Output the [x, y] coordinate of the center of the cell containing the given text.  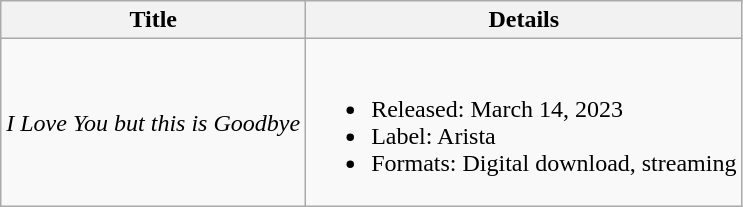
Released: March 14, 2023Label: AristaFormats: Digital download, streaming [524, 122]
Title [154, 20]
Details [524, 20]
I Love You but this is Goodbye [154, 122]
